Output the (x, y) coordinate of the center of the cell containing the given text.  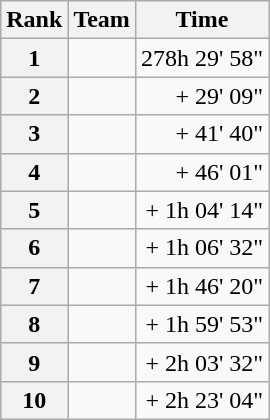
+ 1h 46' 20" (202, 286)
+ 41' 40" (202, 134)
+ 46' 01" (202, 172)
5 (34, 210)
+ 2h 23' 04" (202, 400)
8 (34, 324)
6 (34, 248)
10 (34, 400)
+ 2h 03' 32" (202, 362)
Time (202, 20)
+ 1h 04' 14" (202, 210)
+ 29' 09" (202, 96)
+ 1h 06' 32" (202, 248)
2 (34, 96)
3 (34, 134)
Rank (34, 20)
278h 29' 58" (202, 58)
1 (34, 58)
Team (102, 20)
9 (34, 362)
4 (34, 172)
+ 1h 59' 53" (202, 324)
7 (34, 286)
